For the text-containing cell, return its midpoint in [X, Y] coordinate format. 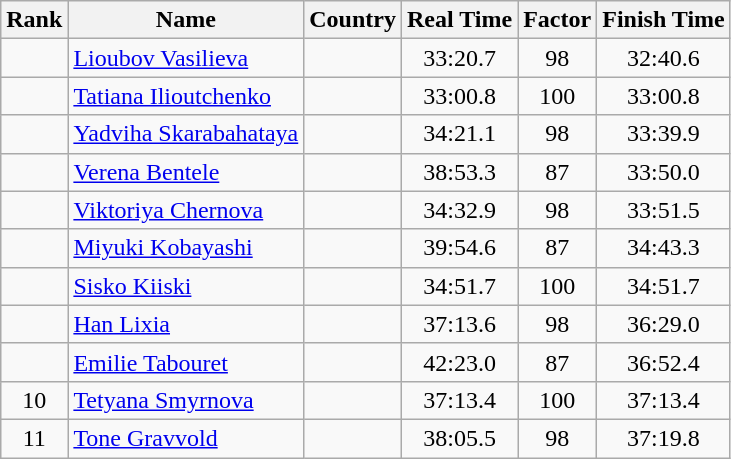
34:43.3 [664, 248]
Yadviha Skarabahataya [186, 134]
11 [34, 438]
34:32.9 [459, 210]
Han Lixia [186, 324]
42:23.0 [459, 362]
Sisko Kiiski [186, 286]
32:40.6 [664, 58]
Viktoriya Chernova [186, 210]
Tetyana Smyrnova [186, 400]
33:20.7 [459, 58]
Tatiana Ilioutchenko [186, 96]
33:51.5 [664, 210]
Country [353, 20]
34:21.1 [459, 134]
36:52.4 [664, 362]
Finish Time [664, 20]
38:53.3 [459, 172]
Emilie Tabouret [186, 362]
Miyuki Kobayashi [186, 248]
Name [186, 20]
36:29.0 [664, 324]
10 [34, 400]
33:50.0 [664, 172]
33:39.9 [664, 134]
Rank [34, 20]
Verena Bentele [186, 172]
Lioubov Vasilieva [186, 58]
Real Time [459, 20]
38:05.5 [459, 438]
39:54.6 [459, 248]
37:13.6 [459, 324]
Tone Gravvold [186, 438]
Factor [558, 20]
37:19.8 [664, 438]
